Determine the [x, y] coordinate at the center of the cell enclosing the given text.  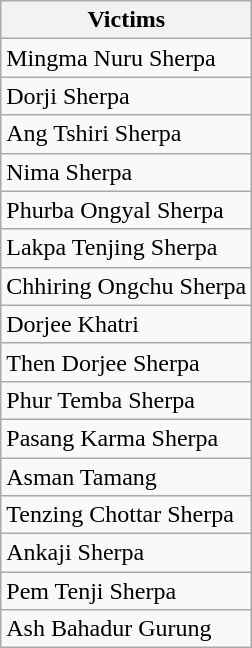
Phurba Ongyal Sherpa [126, 210]
Asman Tamang [126, 477]
Victims [126, 20]
Dorji Sherpa [126, 96]
Tenzing Chottar Sherpa [126, 515]
Ash Bahadur Gurung [126, 629]
Mingma Nuru Sherpa [126, 58]
Ankaji Sherpa [126, 553]
Chhiring Ongchu Sherpa [126, 286]
Pasang Karma Sherpa [126, 438]
Lakpa Tenjing Sherpa [126, 248]
Ang Tshiri Sherpa [126, 134]
Then Dorjee Sherpa [126, 362]
Pem Tenji Sherpa [126, 591]
Dorjee Khatri [126, 324]
Phur Temba Sherpa [126, 400]
Nima Sherpa [126, 172]
